Return [x, y] of the center of cell containing provided text 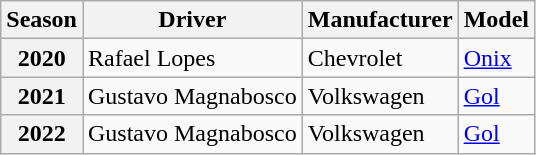
Driver [192, 20]
Season [42, 20]
Onix [496, 58]
Model [496, 20]
2020 [42, 58]
Rafael Lopes [192, 58]
2021 [42, 96]
Manufacturer [380, 20]
Chevrolet [380, 58]
2022 [42, 134]
